Search for the cell housing the specified text and yield its (x, y) center coordinate. 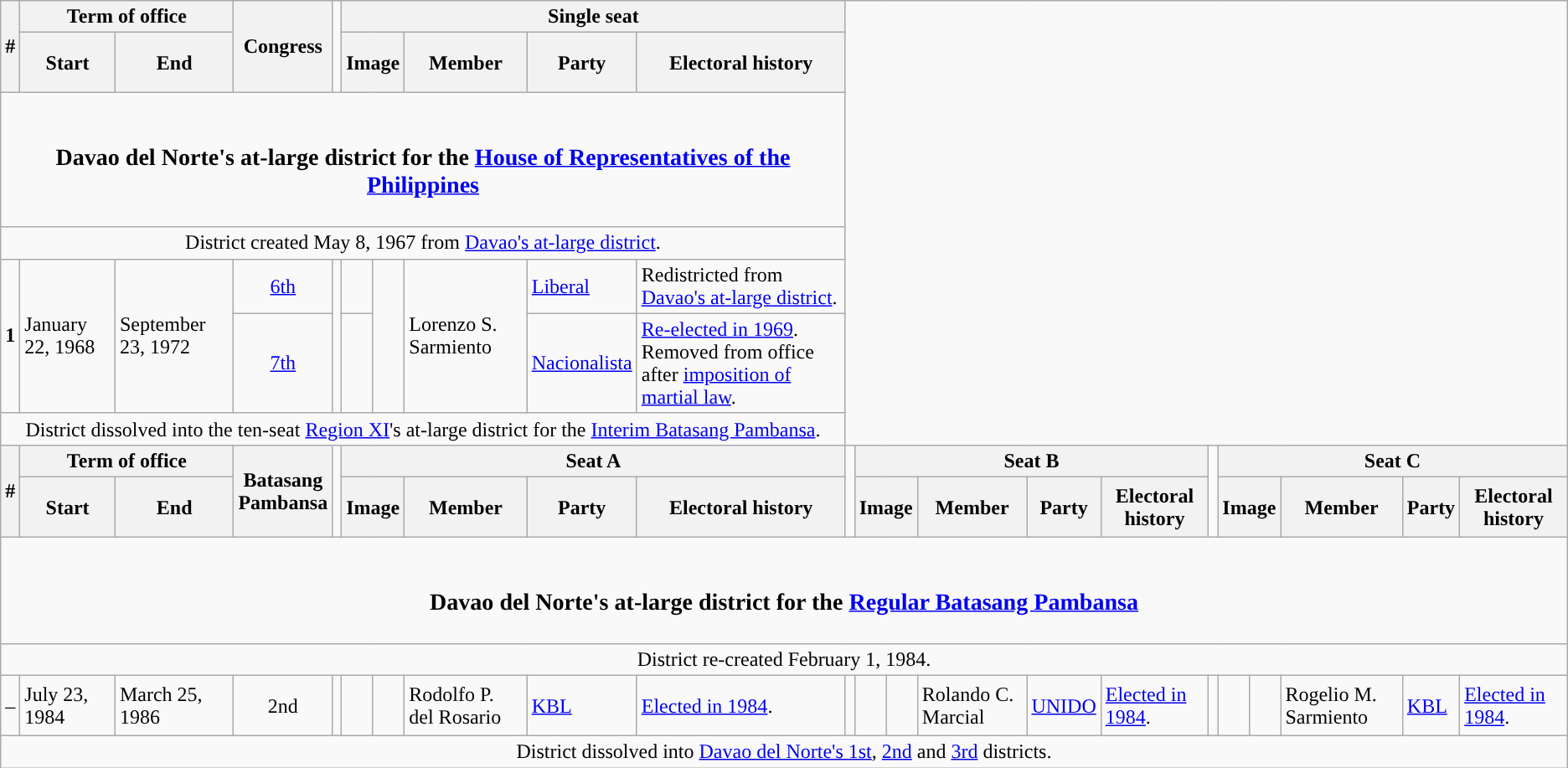
Seat B (1032, 461)
July 23, 1984 (68, 706)
January 22, 1968 (68, 336)
Congress (283, 47)
1 (10, 336)
Re-elected in 1969.Removed from office after imposition of martial law. (740, 363)
Rolando C. Marcial (972, 706)
Nacionalista (581, 363)
6th (283, 286)
March 25, 1986 (174, 706)
September 23, 1972 (174, 336)
Redistricted from Davao's at-large district. (740, 286)
Rogelio M. Sarmiento (1342, 706)
UNIDO (1064, 706)
District created May 8, 1967 from Davao's at-large district. (423, 243)
District re-created February 1, 1984. (784, 660)
District dissolved into Davao del Norte's 1st, 2nd and 3rd districts. (784, 752)
Liberal (581, 286)
Seat C (1392, 461)
7th (283, 363)
Seat A (593, 461)
Davao del Norte's at-large district for the House of Representatives of the Philippines (423, 160)
Rodolfo P. del Rosario (466, 706)
Single seat (593, 17)
Davao del Norte's at-large district for the Regular Batasang Pambansa (784, 590)
– (10, 706)
Lorenzo S. Sarmiento (466, 336)
BatasangPambansa (283, 491)
2nd (283, 706)
District dissolved into the ten-seat Region XI's at-large district for the Interim Batasang Pambansa. (423, 429)
